Determine the [x, y] coordinate at the center of the cell enclosing the given text.  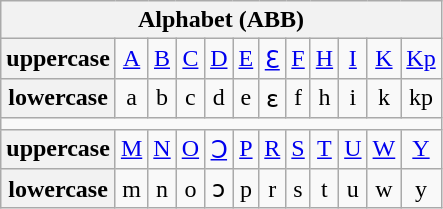
o [190, 189]
w [384, 189]
e [246, 98]
k [384, 98]
M [131, 149]
S [298, 149]
r [272, 189]
s [298, 189]
ɛ [272, 98]
C [190, 59]
Ɛ [272, 59]
T [324, 149]
A [131, 59]
K [384, 59]
p [246, 189]
E [246, 59]
D [219, 59]
P [246, 149]
d [219, 98]
Y [421, 149]
W [384, 149]
m [131, 189]
Alphabet (ABB) [221, 20]
R [272, 149]
u [353, 189]
a [131, 98]
I [353, 59]
f [298, 98]
c [190, 98]
Ɔ [219, 149]
kp [421, 98]
U [353, 149]
b [162, 98]
t [324, 189]
F [298, 59]
n [162, 189]
H [324, 59]
i [353, 98]
O [190, 149]
B [162, 59]
ɔ [219, 189]
y [421, 189]
N [162, 149]
Kp [421, 59]
h [324, 98]
